From the cell containing the given text, extract its center point as [x, y] coordinate. 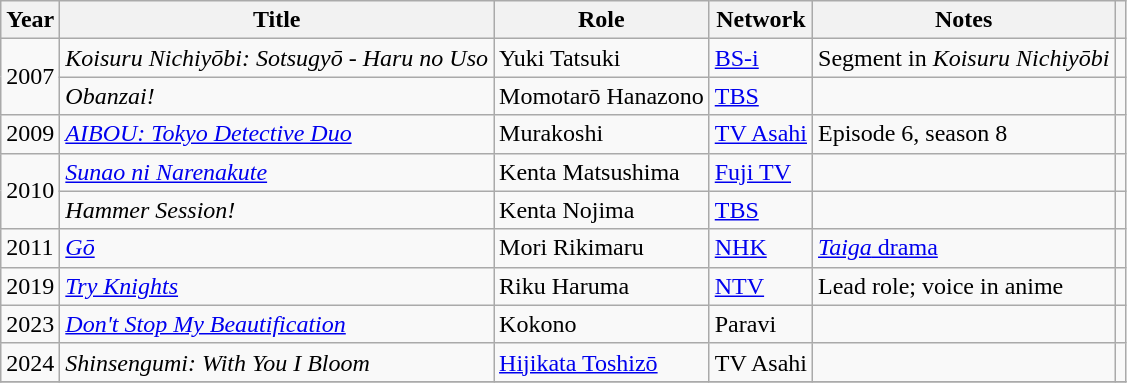
Year [30, 20]
Episode 6, season 8 [964, 134]
Hijikata Toshizō [602, 362]
NTV [760, 286]
2011 [30, 248]
Taiga drama [964, 248]
Notes [964, 20]
2023 [30, 324]
Kenta Nojima [602, 210]
Sunao ni Narenakute [277, 172]
AIBOU: Tokyo Detective Duo [277, 134]
Mori Rikimaru [602, 248]
Lead role; voice in anime [964, 286]
2010 [30, 191]
Gō [277, 248]
2009 [30, 134]
Kenta Matsushima [602, 172]
Koisuru Nichiyōbi: Sotsugyō - Haru no Uso [277, 58]
Murakoshi [602, 134]
Network [760, 20]
Shinsengumi: With You I Bloom [277, 362]
NHK [760, 248]
Momotarō Hanazono [602, 96]
Fuji TV [760, 172]
Try Knights [277, 286]
Don't Stop My Beautification [277, 324]
Yuki Tatsuki [602, 58]
BS-i [760, 58]
Role [602, 20]
Title [277, 20]
Obanzai! [277, 96]
2024 [30, 362]
Paravi [760, 324]
Segment in Koisuru Nichiyōbi [964, 58]
Hammer Session! [277, 210]
2007 [30, 77]
Riku Haruma [602, 286]
2019 [30, 286]
Kokono [602, 324]
